For the text-containing cell, return its midpoint in [X, Y] coordinate format. 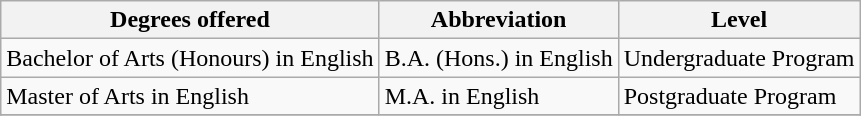
M.A. in English [498, 96]
Degrees offered [190, 20]
B.A. (Hons.) in English [498, 58]
Abbreviation [498, 20]
Level [739, 20]
Master of Arts in English [190, 96]
Undergraduate Program [739, 58]
Postgraduate Program [739, 96]
Bachelor of Arts (Honours) in English [190, 58]
